Search for the cell housing the specified text and yield its [X, Y] center coordinate. 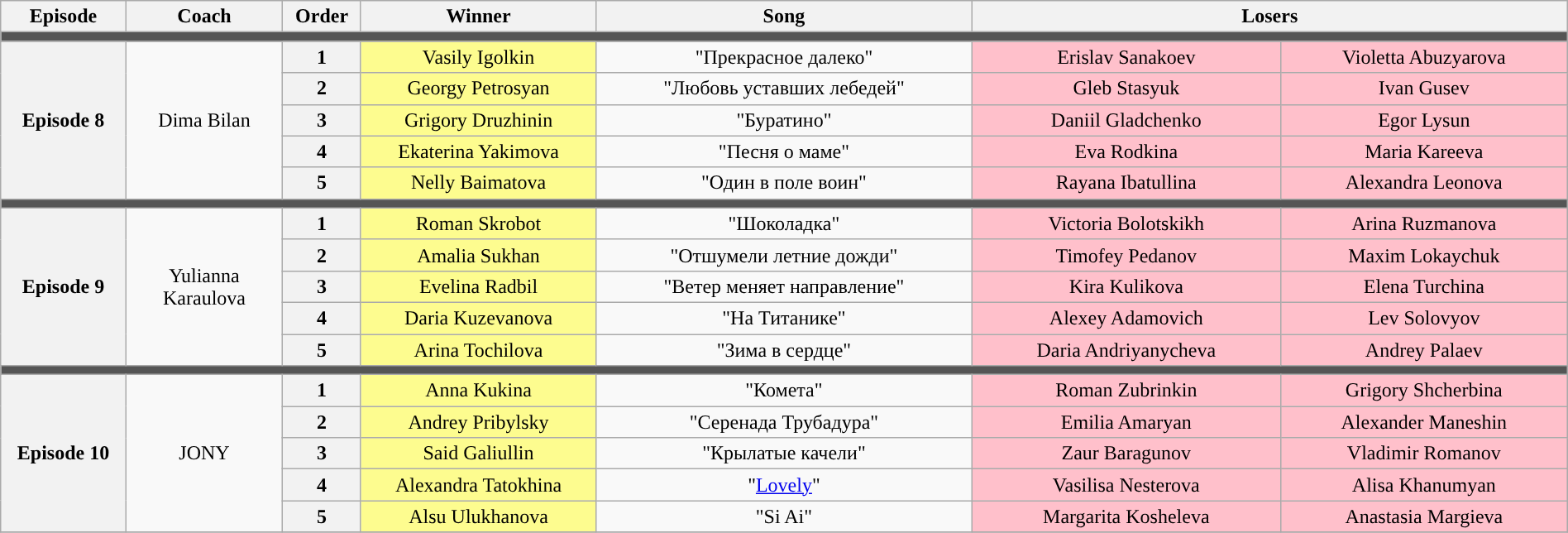
Alexander Maneshin [1424, 422]
Episode 9 [64, 286]
Egor Lysun [1424, 120]
Losers [1269, 17]
Lev Solovyov [1424, 318]
"Прекрасное далеко" [784, 57]
Alexandra Leonova [1424, 183]
"Ветер меняет направление" [784, 286]
Roman Zubrinkin [1126, 391]
Arina Tochilova [478, 350]
"Шоколадка" [784, 223]
Gleb Stasyuk [1126, 89]
Vasilisa Nesterova [1126, 485]
Coach [203, 17]
Yulianna Karaulova [203, 286]
Maxim Lokaychuk [1424, 255]
Violetta Abuzyarova [1424, 57]
Arina Ruzmanova [1424, 223]
"Песня о маме" [784, 151]
Winner [478, 17]
Maria Kareeva [1424, 151]
Alisa Khanumyan [1424, 485]
Alsu Ulukhanova [478, 516]
Amalia Sukhan [478, 255]
"Отшумели летние дожди" [784, 255]
Ekaterina Yakimova [478, 151]
"Буратино" [784, 120]
Erislav Sanakoev [1126, 57]
"Lovely" [784, 485]
"Один в поле воин" [784, 183]
Grigory Shcherbina [1424, 391]
Episode [64, 17]
Rayana Ibatullina [1126, 183]
Vladimir Romanov [1424, 454]
Episode 8 [64, 120]
Daria Andriyanycheva [1126, 350]
Evelina Radbil [478, 286]
Vasily Igolkin [478, 57]
Elena Turchina [1424, 286]
Andrey Pribylsky [478, 422]
"Зима в сердце" [784, 350]
Daria Kuzevanova [478, 318]
Anastasia Margieva [1424, 516]
Zaur Baragunov [1126, 454]
Episode 10 [64, 454]
Victoria Bolotskikh [1126, 223]
"Крылатые качели" [784, 454]
Said Galiullin [478, 454]
Grigory Druzhinin [478, 120]
Alexandra Tatokhina [478, 485]
Song [784, 17]
Alexey Adamovich [1126, 318]
Nelly Baimatova [478, 183]
Emilia Amaryan [1126, 422]
"На Титанике" [784, 318]
JONY [203, 454]
Margarita Kosheleva [1126, 516]
Georgy Petrosyan [478, 89]
"Комета" [784, 391]
Daniil Gladchenko [1126, 120]
Kira Kulikova [1126, 286]
"Любовь уставших лебедей" [784, 89]
Andrey Palaev [1424, 350]
Dima Bilan [203, 120]
Anna Kukina [478, 391]
Eva Rodkina [1126, 151]
Order [323, 17]
Roman Skrobot [478, 223]
Timofey Pedanov [1126, 255]
"Серенада Трубадура" [784, 422]
Ivan Gusev [1424, 89]
"Si Ai" [784, 516]
